From the cell containing the given text, extract its center point as (x, y) coordinate. 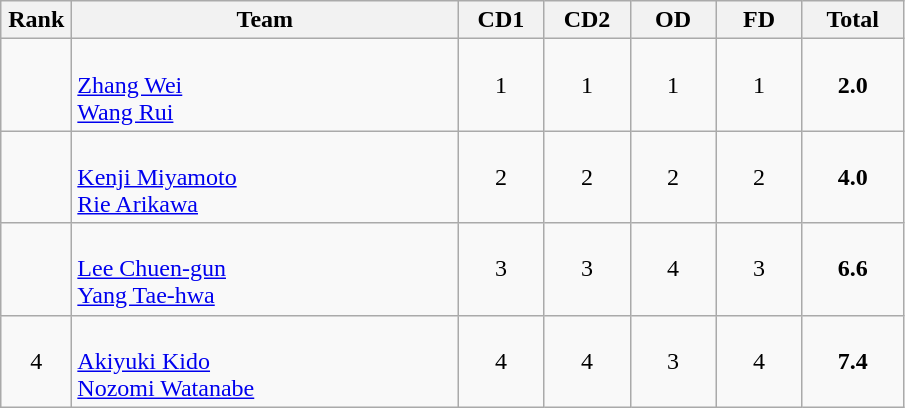
4.0 (852, 177)
Team (265, 20)
CD1 (501, 20)
CD2 (587, 20)
Rank (36, 20)
FD (759, 20)
2.0 (852, 85)
6.6 (852, 269)
Lee Chuen-gunYang Tae-hwa (265, 269)
Total (852, 20)
Kenji MiyamotoRie Arikawa (265, 177)
Akiyuki KidoNozomi Watanabe (265, 361)
OD (673, 20)
Zhang WeiWang Rui (265, 85)
7.4 (852, 361)
